Provide the [X, Y] coordinate of the cell's center where the given text is located.  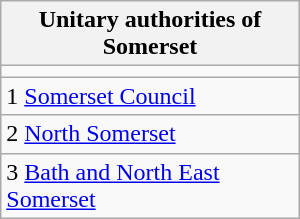
2 North Somerset [150, 134]
Unitary authorities of Somerset [150, 34]
3 Bath and North East Somerset [150, 186]
1 Somerset Council [150, 96]
